Find where the given text appears and provide that cell's center as (x, y) coordinate. 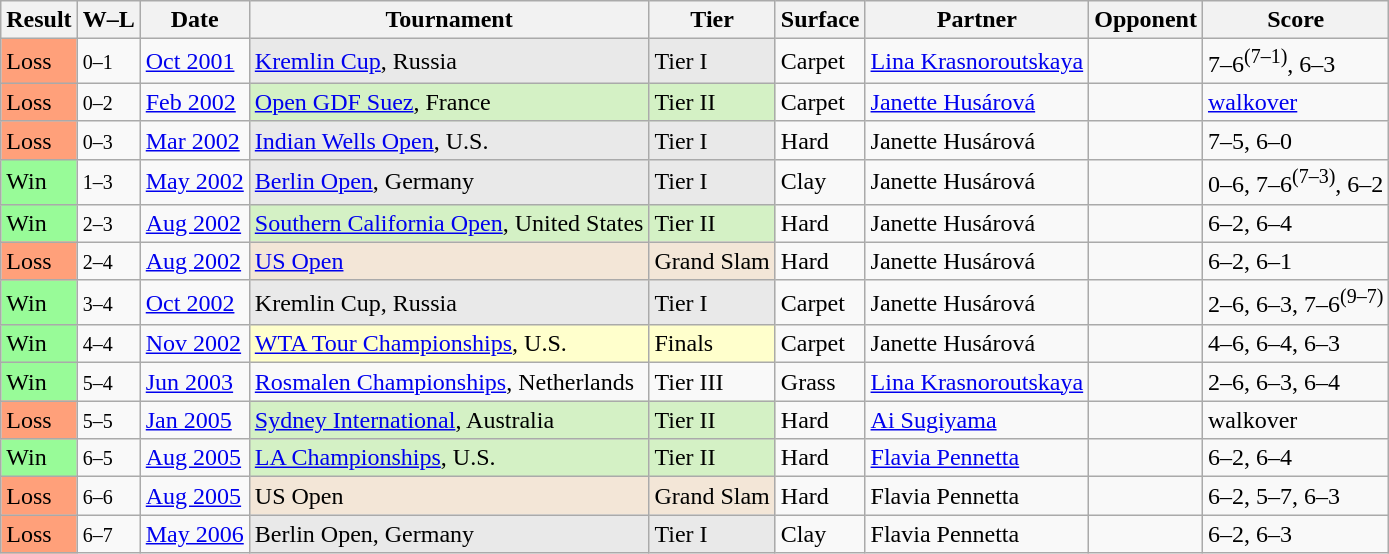
1–3 (108, 182)
May 2006 (194, 534)
Oct 2002 (194, 302)
Result (39, 20)
2–3 (108, 223)
6–2, 6–3 (1295, 534)
WTA Tour Championships, U.S. (449, 344)
Date (194, 20)
2–4 (108, 261)
Nov 2002 (194, 344)
Mar 2002 (194, 140)
6–2, 6–1 (1295, 261)
6–7 (108, 534)
6–2, 5–7, 6–3 (1295, 496)
7–6(7–1), 6–3 (1295, 62)
Partner (977, 20)
0–6, 7–6(7–3), 6–2 (1295, 182)
W–L (108, 20)
LA Championships, U.S. (449, 458)
Surface (820, 20)
Oct 2001 (194, 62)
Grass (820, 382)
Opponent (1146, 20)
Score (1295, 20)
2–6, 6–3, 7–6(9–7) (1295, 302)
4–6, 6–4, 6–3 (1295, 344)
0–3 (108, 140)
Jan 2005 (194, 420)
0–2 (108, 102)
Tier (712, 20)
5–5 (108, 420)
2–6, 6–3, 6–4 (1295, 382)
Feb 2002 (194, 102)
0–1 (108, 62)
4–4 (108, 344)
Southern California Open, United States (449, 223)
May 2002 (194, 182)
6–5 (108, 458)
5–4 (108, 382)
Rosmalen Championships, Netherlands (449, 382)
Tier III (712, 382)
Sydney International, Australia (449, 420)
3–4 (108, 302)
Tournament (449, 20)
Jun 2003 (194, 382)
6–6 (108, 496)
Open GDF Suez, France (449, 102)
Ai Sugiyama (977, 420)
Indian Wells Open, U.S. (449, 140)
7–5, 6–0 (1295, 140)
Finals (712, 344)
